Extract the [X, Y] coordinate from the center of the cell holding the provided text.  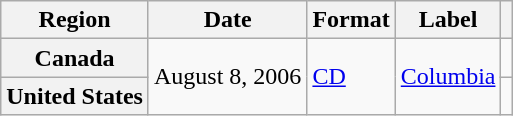
Format [351, 20]
United States [75, 96]
Columbia [448, 77]
Date [227, 20]
August 8, 2006 [227, 77]
CD [351, 77]
Label [448, 20]
Canada [75, 58]
Region [75, 20]
